Detect which cell encompasses the target text, then output its (x, y) center coordinate. 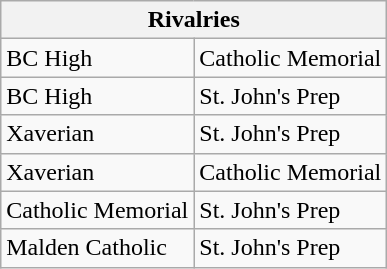
Rivalries (194, 20)
Malden Catholic (98, 248)
